Return the [x, y] coordinate for the center point of the cell that contains the specified text.  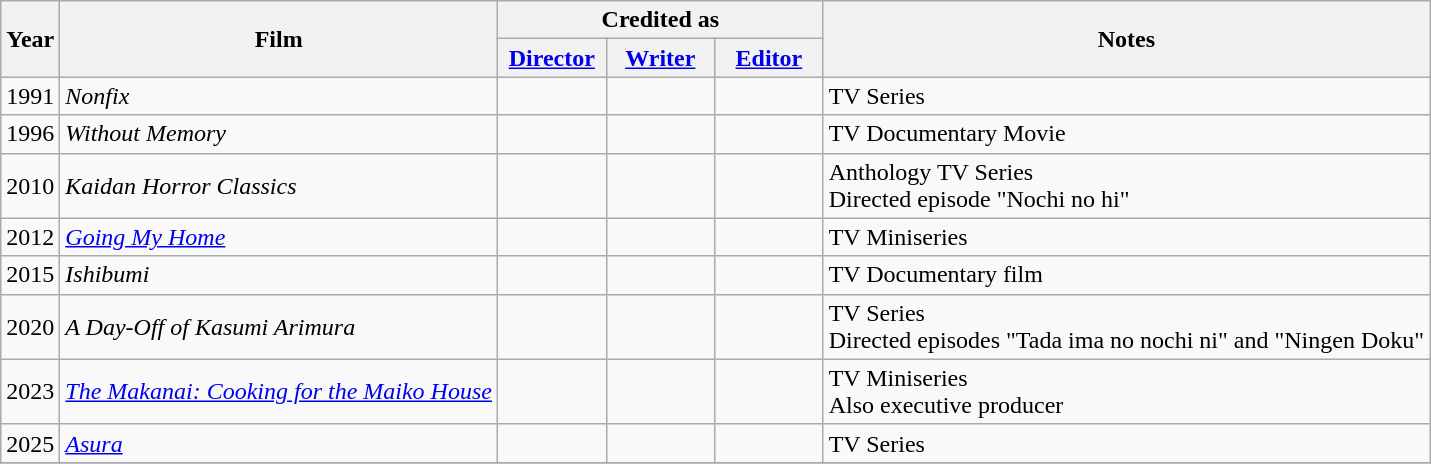
2020 [30, 326]
1996 [30, 134]
2012 [30, 237]
TV Miniseries [1126, 237]
Kaidan Horror Classics [279, 186]
2023 [30, 392]
2015 [30, 275]
Editor [770, 58]
A Day-Off of Kasumi Arimura [279, 326]
Going My Home [279, 237]
Notes [1126, 39]
The Makanai: Cooking for the Maiko House [279, 392]
2025 [30, 443]
2010 [30, 186]
TV Documentary Movie [1126, 134]
Writer [660, 58]
TV MiniseriesAlso executive producer [1126, 392]
Director [552, 58]
Credited as [660, 20]
1991 [30, 96]
Anthology TV SeriesDirected episode "Nochi no hi" [1126, 186]
Ishibumi [279, 275]
Film [279, 39]
TV Documentary film [1126, 275]
Asura [279, 443]
Without Memory [279, 134]
Nonfix [279, 96]
Year [30, 39]
TV SeriesDirected episodes "Tada ima no nochi ni" and "Ningen Doku" [1126, 326]
